Return the [x, y] coordinate for the center point of the cell that contains the specified text.  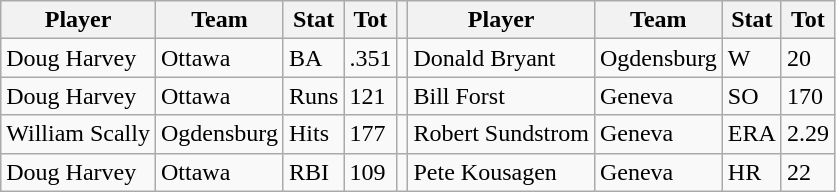
William Scally [78, 134]
W [752, 58]
Hits [313, 134]
177 [370, 134]
HR [752, 172]
SO [752, 96]
2.29 [808, 134]
170 [808, 96]
Donald Bryant [501, 58]
.351 [370, 58]
RBI [313, 172]
Bill Forst [501, 96]
ERA [752, 134]
121 [370, 96]
BA [313, 58]
Runs [313, 96]
20 [808, 58]
109 [370, 172]
Robert Sundstrom [501, 134]
22 [808, 172]
Pete Kousagen [501, 172]
